Determine the [X, Y] coordinate at the center of the cell enclosing the given text.  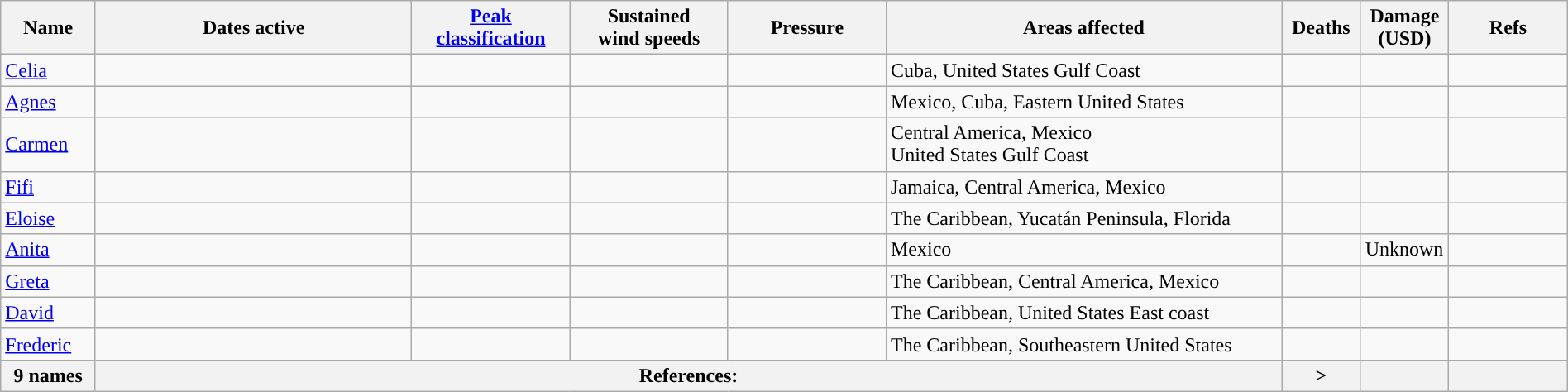
The Caribbean, United States East coast [1083, 313]
Pressure [807, 28]
Fifi [48, 187]
Name [48, 28]
The Caribbean, Yucatán Peninsula, Florida [1083, 218]
9 names [48, 375]
Central America, MexicoUnited States Gulf Coast [1083, 144]
> [1322, 375]
Dates active [253, 28]
Mexico [1083, 250]
Anita [48, 250]
Celia [48, 70]
Frederic [48, 344]
The Caribbean, Southeastern United States [1083, 344]
Peak classification [491, 28]
References: [688, 375]
Mexico, Cuba, Eastern United States [1083, 102]
Carmen [48, 144]
Greta [48, 281]
Jamaica, Central America, Mexico [1083, 187]
Cuba, United States Gulf Coast [1083, 70]
Sustainedwind speeds [648, 28]
Eloise [48, 218]
Damage(USD) [1404, 28]
Refs [1508, 28]
Areas affected [1083, 28]
Deaths [1322, 28]
David [48, 313]
Unknown [1404, 250]
Agnes [48, 102]
The Caribbean, Central America, Mexico [1083, 281]
